Locate the cell with the specified text and output its [x, y] center coordinate. 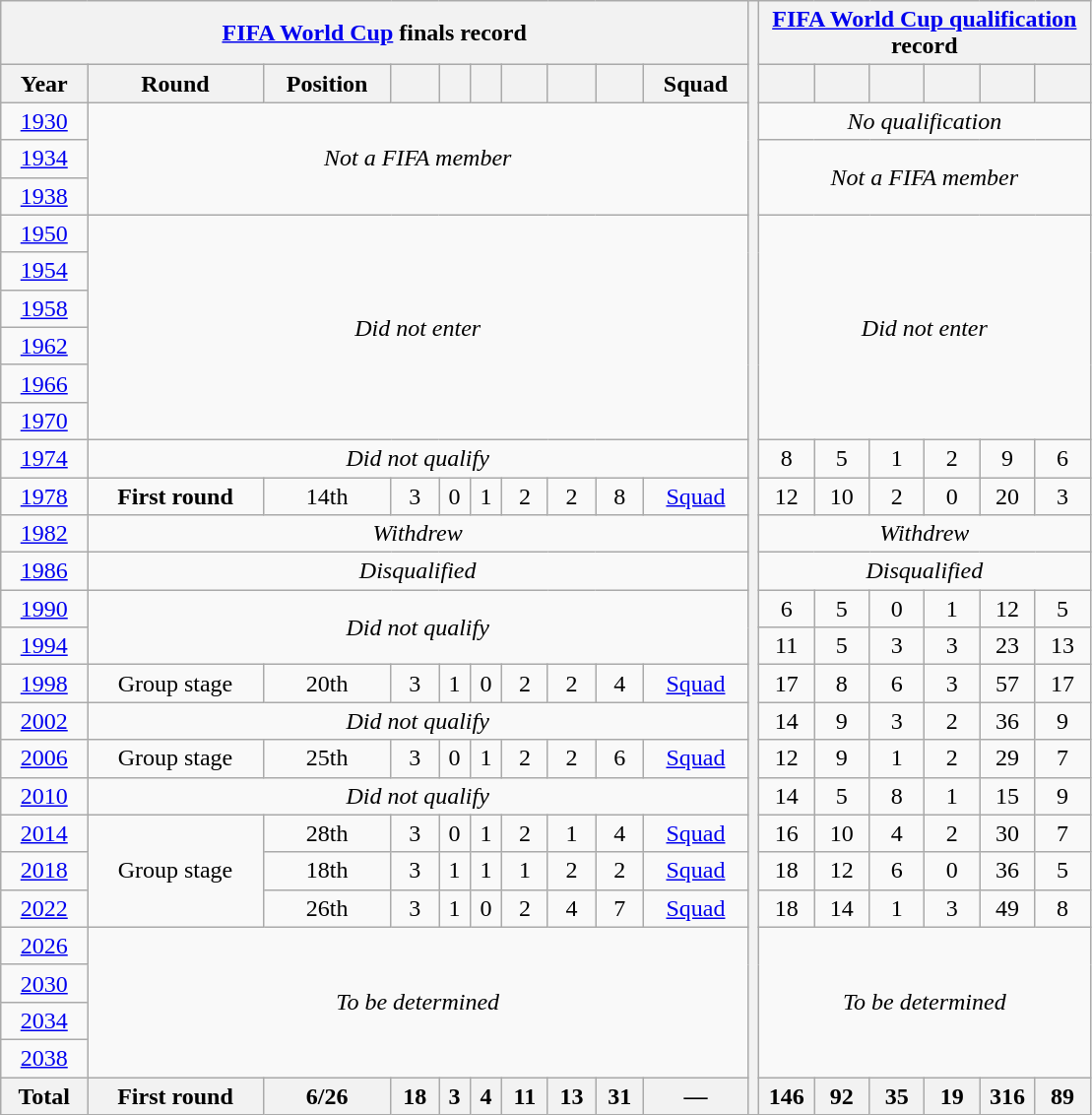
1954 [44, 271]
25th [327, 758]
57 [1007, 684]
1930 [44, 121]
FIFA World Cup qualification record [925, 33]
316 [1007, 1096]
2022 [44, 908]
2014 [44, 833]
1986 [44, 571]
1998 [44, 684]
18th [327, 871]
No qualification [925, 121]
2006 [44, 758]
Round [175, 84]
28th [327, 833]
2010 [44, 796]
1978 [44, 495]
2026 [44, 946]
1966 [44, 383]
1982 [44, 534]
1934 [44, 159]
1970 [44, 421]
6/26 [327, 1096]
2002 [44, 721]
FIFA World Cup finals record [374, 33]
23 [1007, 646]
— [695, 1096]
Position [327, 84]
1938 [44, 196]
1990 [44, 609]
2030 [44, 983]
20 [1007, 495]
29 [1007, 758]
Total [44, 1096]
49 [1007, 908]
15 [1007, 796]
1958 [44, 308]
1994 [44, 646]
31 [620, 1096]
92 [842, 1096]
1950 [44, 233]
2034 [44, 1020]
146 [787, 1096]
26th [327, 908]
1974 [44, 458]
Year [44, 84]
16 [787, 833]
19 [952, 1096]
20th [327, 684]
89 [1062, 1096]
30 [1007, 833]
2038 [44, 1058]
1962 [44, 346]
14th [327, 495]
35 [897, 1096]
2018 [44, 871]
